Pinpoint the cell where the given text exists, returning its [X, Y] midpoint coordinate. 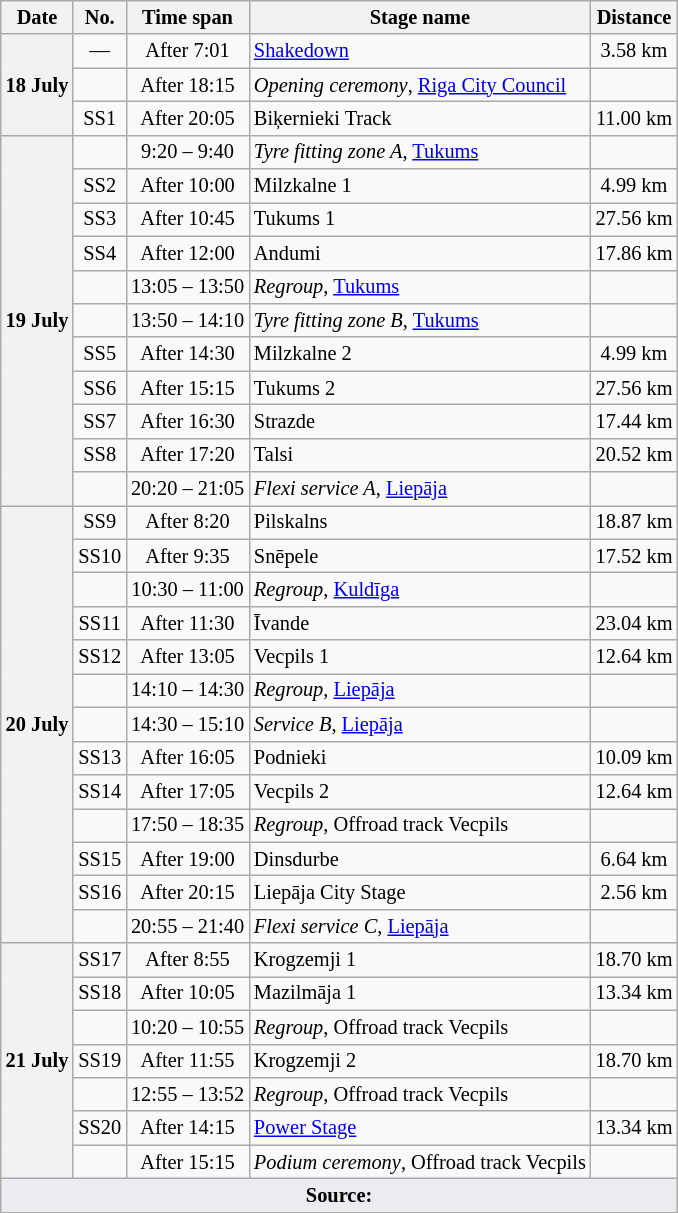
Flexi service C, Liepāja [420, 926]
Dinsdurbe [420, 859]
Service B, Liepāja [420, 724]
11.00 km [634, 118]
Mazilmāja 1 [420, 993]
— [100, 51]
SS20 [100, 1128]
SS19 [100, 1061]
14:30 – 15:10 [188, 724]
SS12 [100, 657]
SS3 [100, 219]
Time span [188, 17]
No. [100, 17]
Podium ceremony, Offroad track Vecpils [420, 1162]
Snēpele [420, 556]
18.87 km [634, 522]
Distance [634, 17]
SS13 [100, 758]
Vecpils 2 [420, 791]
Source: [340, 1195]
Stage name [420, 17]
13:05 – 13:50 [188, 287]
After 10:05 [188, 993]
SS7 [100, 421]
After 11:55 [188, 1061]
After 18:15 [188, 85]
After 11:30 [188, 623]
After 20:05 [188, 118]
SS14 [100, 791]
SS15 [100, 859]
Date [38, 17]
17.86 km [634, 253]
Andumi [420, 253]
After 9:35 [188, 556]
Tyre fitting zone A, Tukums [420, 152]
Regroup, Kuldīga [420, 589]
Pilskalns [420, 522]
Tukums 1 [420, 219]
SS5 [100, 354]
18 July [38, 84]
20.52 km [634, 455]
SS11 [100, 623]
SS10 [100, 556]
After 13:05 [188, 657]
After 7:01 [188, 51]
Regroup, Tukums [420, 287]
SS16 [100, 892]
SS18 [100, 993]
SS2 [100, 186]
Milzkalne 2 [420, 354]
6.64 km [634, 859]
2.56 km [634, 892]
Opening ceremony, Riga City Council [420, 85]
SS9 [100, 522]
After 12:00 [188, 253]
20:55 – 21:40 [188, 926]
12:55 – 13:52 [188, 1094]
Tukums 2 [420, 388]
After 8:20 [188, 522]
After 14:30 [188, 354]
SS4 [100, 253]
Regroup, Liepāja [420, 690]
13:50 – 14:10 [188, 320]
After 17:20 [188, 455]
17.44 km [634, 421]
20:20 – 21:05 [188, 489]
After 10:00 [188, 186]
19 July [38, 320]
20 July [38, 724]
After 16:30 [188, 421]
17.52 km [634, 556]
After 20:15 [188, 892]
After 19:00 [188, 859]
After 17:05 [188, 791]
17:50 – 18:35 [188, 825]
Krogzemji 1 [420, 960]
Power Stage [420, 1128]
Flexi service A, Liepāja [420, 489]
9:20 – 9:40 [188, 152]
SS17 [100, 960]
SS6 [100, 388]
10.09 km [634, 758]
After 16:05 [188, 758]
Īvande [420, 623]
23.04 km [634, 623]
Vecpils 1 [420, 657]
Tyre fitting zone B, Tukums [420, 320]
SS8 [100, 455]
Krogzemji 2 [420, 1061]
10:20 – 10:55 [188, 1027]
14:10 – 14:30 [188, 690]
21 July [38, 1061]
Liepāja City Stage [420, 892]
After 14:15 [188, 1128]
Milzkalne 1 [420, 186]
Biķernieki Track [420, 118]
Strazde [420, 421]
Podnieki [420, 758]
10:30 – 11:00 [188, 589]
Talsi [420, 455]
3.58 km [634, 51]
After 8:55 [188, 960]
After 10:45 [188, 219]
SS1 [100, 118]
Shakedown [420, 51]
